Scan for the cell matching the given text and deliver its [X, Y] coordinate at center. 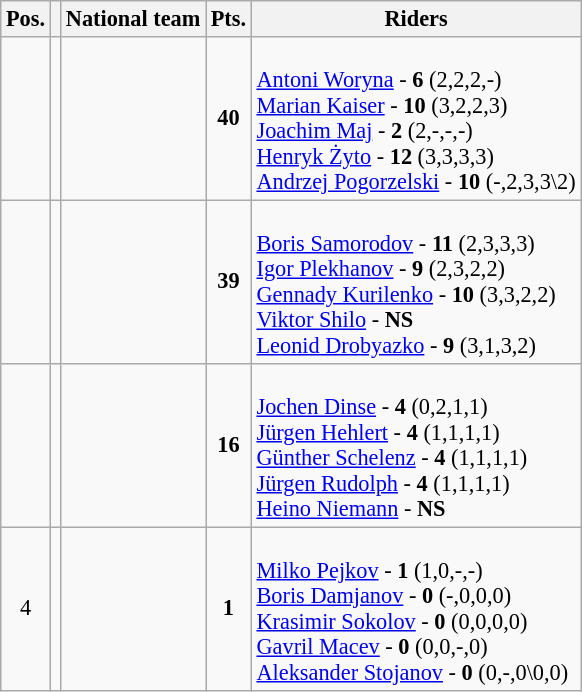
Pos. [26, 19]
1 [229, 608]
National team [134, 19]
16 [229, 444]
Pts. [229, 19]
Riders [416, 19]
Boris Samorodov - 11 (2,3,3,3) Igor Plekhanov - 9 (2,3,2,2) Gennady Kurilenko - 10 (3,3,2,2) Viktor Shilo - NS Leonid Drobyazko - 9 (3,1,3,2) [416, 282]
39 [229, 282]
4 [26, 608]
Jochen Dinse - 4 (0,2,1,1) Jürgen Hehlert - 4 (1,1,1,1) Günther Schelenz - 4 (1,1,1,1) Jürgen Rudolph - 4 (1,1,1,1) Heino Niemann - NS [416, 444]
Antoni Woryna - 6 (2,2,2,-) Marian Kaiser - 10 (3,2,2,3) Joachim Maj - 2 (2,-,-,-) Henryk Żyto - 12 (3,3,3,3) Andrzej Pogorzelski - 10 (-,2,3,3\2) [416, 118]
40 [229, 118]
Milko Pejkov - 1 (1,0,-,-) Boris Damjanov - 0 (-,0,0,0) Krasimir Sokolov - 0 (0,0,0,0) Gavril Macev - 0 (0,0,-,0) Aleksander Stojanov - 0 (0,-,0\0,0) [416, 608]
